Provide the (x, y) coordinate of the cell's center where the given text is located.  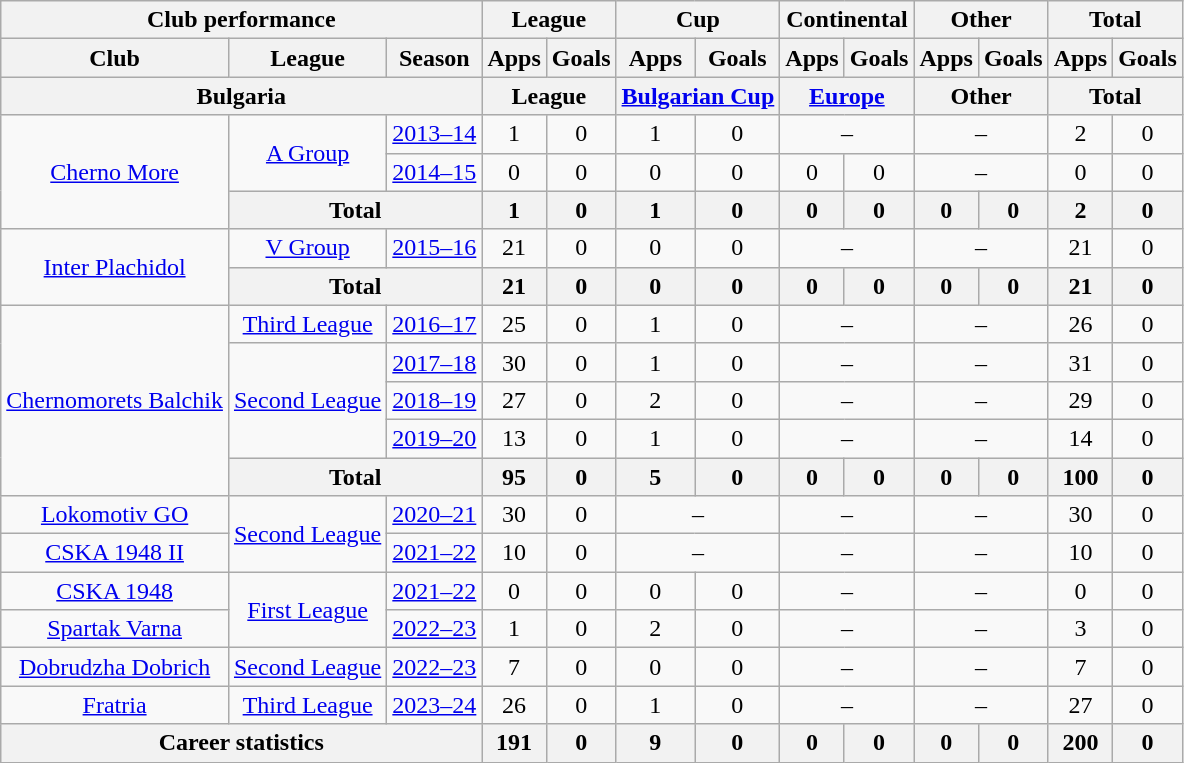
Club performance (242, 20)
2020–21 (434, 515)
Continental (847, 20)
2023–24 (434, 705)
Dobrudzha Dobrich (115, 667)
31 (1080, 362)
A Group (307, 153)
29 (1080, 400)
Europe (847, 96)
2014–15 (434, 172)
Fratria (115, 705)
9 (656, 743)
2013–14 (434, 134)
2019–20 (434, 438)
Bulgarian Cup (698, 96)
191 (514, 743)
95 (514, 477)
5 (656, 477)
2015–16 (434, 248)
2017–18 (434, 362)
CSKA 1948 (115, 591)
Chernomorets Balchik (115, 400)
Cherno More (115, 172)
3 (1080, 629)
Inter Plachidol (115, 267)
200 (1080, 743)
13 (514, 438)
Career statistics (242, 743)
25 (514, 324)
V Group (307, 248)
First League (307, 610)
Lokomotiv GO (115, 515)
Spartak Varna (115, 629)
Cup (698, 20)
Club (115, 58)
Season (434, 58)
14 (1080, 438)
CSKA 1948 II (115, 553)
2016–17 (434, 324)
Bulgaria (242, 96)
2018–19 (434, 400)
100 (1080, 477)
